Detect which cell encompasses the target text, then output its [X, Y] center coordinate. 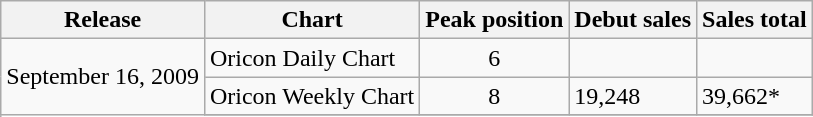
Oricon Daily Chart [312, 58]
Oricon Weekly Chart [312, 96]
19,248 [633, 96]
Debut sales [633, 20]
Peak position [494, 20]
Release [103, 20]
6 [494, 58]
September 16, 2009 [103, 77]
8 [494, 96]
Chart [312, 20]
Sales total [755, 20]
39,662* [755, 96]
